Extract the (X, Y) coordinate from the center of the cell holding the provided text.  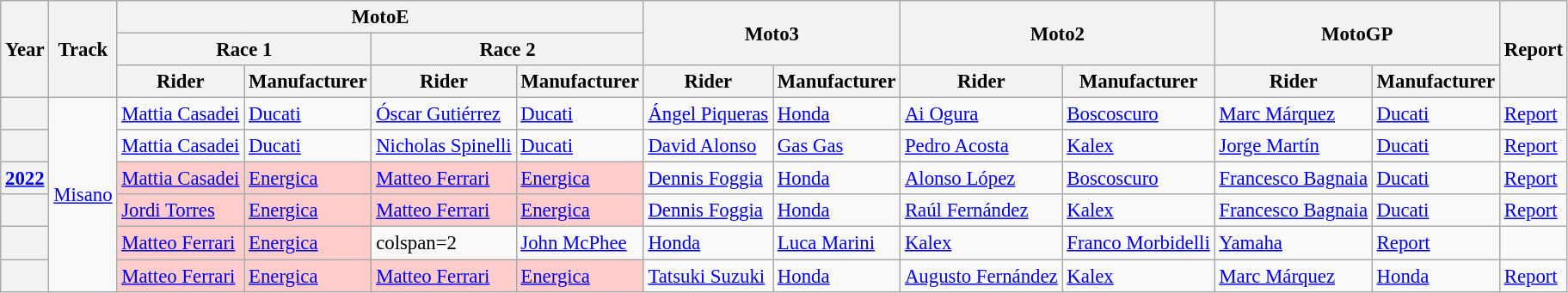
Ai Ogura (981, 114)
David Alonso (708, 146)
Alonso López (981, 179)
Jordi Torres (181, 211)
Race 1 (244, 50)
2022 (25, 179)
Óscar Gutiérrez (444, 114)
Gas Gas (837, 146)
Augusto Fernández (981, 276)
Track (83, 50)
Pedro Acosta (981, 146)
Misano (83, 195)
Moto3 (772, 33)
Ángel Piqueras (708, 114)
Year (25, 50)
Moto2 (1058, 33)
MotoGP (1357, 33)
Franco Morbidelli (1139, 243)
Nicholas Spinelli (444, 146)
Jorge Martín (1294, 146)
Yamaha (1294, 243)
John McPhee (580, 243)
colspan=2 (444, 243)
Tatsuki Suzuki (708, 276)
MotoE (380, 17)
Luca Marini (837, 243)
Race 2 (507, 50)
Raúl Fernández (981, 211)
